Determine the [X, Y] coordinate at the center of the cell enclosing the given text.  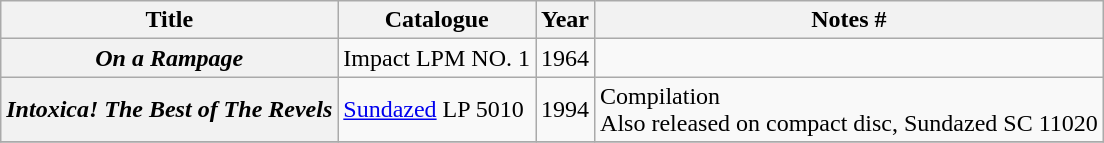
Year [566, 20]
1994 [566, 110]
Catalogue [437, 20]
Notes # [850, 20]
Impact LPM NO. 1 [437, 58]
Title [170, 20]
1964 [566, 58]
Sundazed LP 5010 [437, 110]
On a Rampage [170, 58]
CompilationAlso released on compact disc, Sundazed SC 11020 [850, 110]
Intoxica! The Best of The Revels [170, 110]
